Extract the (X, Y) coordinate from the center of the cell holding the provided text.  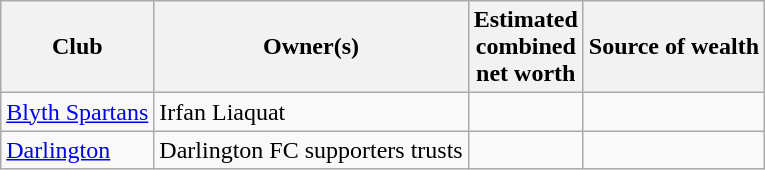
Owner(s) (311, 47)
Darlington (78, 150)
Estimatedcombinednet worth (526, 47)
Blyth Spartans (78, 112)
Club (78, 47)
Darlington FC supporters trusts (311, 150)
Source of wealth (674, 47)
Irfan Liaquat (311, 112)
